Detect which cell encompasses the target text, then output its [X, Y] center coordinate. 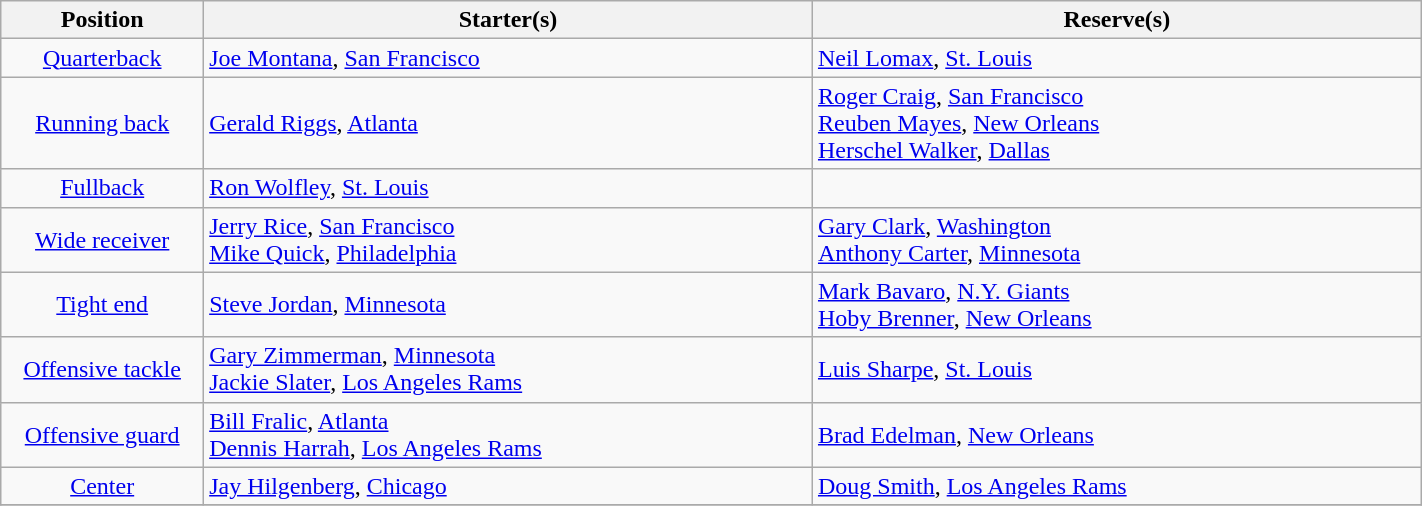
Position [102, 20]
Offensive tackle [102, 370]
Luis Sharpe, St. Louis [1116, 370]
Mark Bavaro, N.Y. Giants Hoby Brenner, New Orleans [1116, 304]
Offensive guard [102, 434]
Roger Craig, San Francisco Reuben Mayes, New Orleans Herschel Walker, Dallas [1116, 123]
Jerry Rice, San Francisco Mike Quick, Philadelphia [508, 240]
Running back [102, 123]
Jay Hilgenberg, Chicago [508, 486]
Fullback [102, 188]
Tight end [102, 304]
Doug Smith, Los Angeles Rams [1116, 486]
Quarterback [102, 58]
Brad Edelman, New Orleans [1116, 434]
Gary Clark, Washington Anthony Carter, Minnesota [1116, 240]
Joe Montana, San Francisco [508, 58]
Center [102, 486]
Neil Lomax, St. Louis [1116, 58]
Bill Fralic, Atlanta Dennis Harrah, Los Angeles Rams [508, 434]
Steve Jordan, Minnesota [508, 304]
Wide receiver [102, 240]
Gary Zimmerman, Minnesota Jackie Slater, Los Angeles Rams [508, 370]
Gerald Riggs, Atlanta [508, 123]
Starter(s) [508, 20]
Ron Wolfley, St. Louis [508, 188]
Reserve(s) [1116, 20]
